Identify which cell holds the provided text, then report its [x, y] central coordinate. 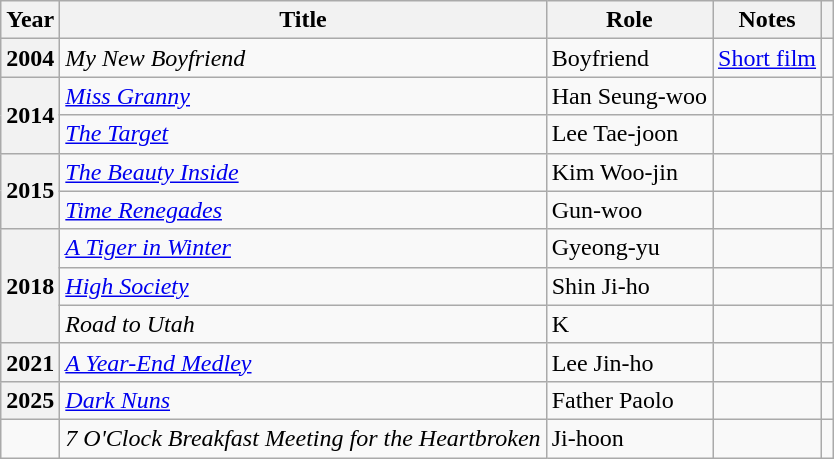
Year [30, 20]
High Society [303, 286]
Kim Woo-jin [629, 172]
7 O'Clock Breakfast Meeting for the Heartbroken [303, 438]
Road to Utah [303, 324]
Gyeong-yu [629, 248]
My New Boyfriend [303, 58]
Dark Nuns [303, 400]
Miss Granny [303, 96]
K [629, 324]
Father Paolo [629, 400]
2015 [30, 191]
A Year-End Medley [303, 362]
Ji-hoon [629, 438]
The Target [303, 134]
Notes [766, 20]
Shin Ji-ho [629, 286]
Time Renegades [303, 210]
2025 [30, 400]
Han Seung-woo [629, 96]
Short film [766, 58]
2004 [30, 58]
Role [629, 20]
Boyfriend [629, 58]
A Tiger in Winter [303, 248]
2021 [30, 362]
Lee Jin-ho [629, 362]
The Beauty Inside [303, 172]
Title [303, 20]
2018 [30, 286]
Gun-woo [629, 210]
2014 [30, 115]
Lee Tae-joon [629, 134]
